Return [x, y] of the center of cell containing provided text 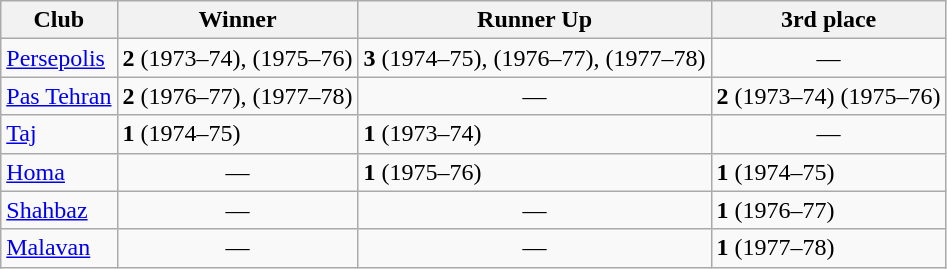
3 (1974–75), (1976–77), (1977–78) [534, 58]
Club [59, 20]
Homa [59, 172]
3rd place [828, 20]
Taj [59, 134]
Winner [238, 20]
Runner Up [534, 20]
Persepolis [59, 58]
Malavan [59, 248]
2 (1976–77), (1977–78) [238, 96]
2 (1973–74) (1975–76) [828, 96]
1 (1975–76) [534, 172]
2 (1973–74), (1975–76) [238, 58]
Shahbaz [59, 210]
Pas Tehran [59, 96]
1 (1973–74) [534, 134]
1 (1976–77) [828, 210]
1 (1977–78) [828, 248]
